Locate the cell with the specified text and output its [X, Y] center coordinate. 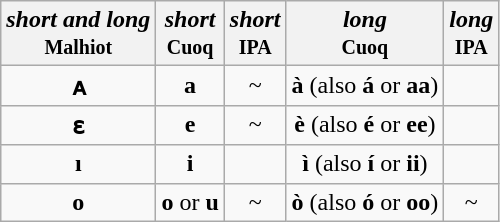
ì (also í or ii) [365, 164]
è (also é or ee) [365, 125]
longCuoq [365, 34]
i [190, 164]
o [78, 202]
e [190, 125]
short and longMalhiot [78, 34]
shortCuoq [190, 34]
o or u [190, 202]
longIPA [472, 34]
a [190, 86]
ò (also ó or oo) [365, 202]
à (also á or aa) [365, 86]
ɛ [78, 125]
shortIPA [255, 34]
ᴀ [78, 86]
ı [78, 164]
